Detect which cell encompasses the target text, then output its [X, Y] center coordinate. 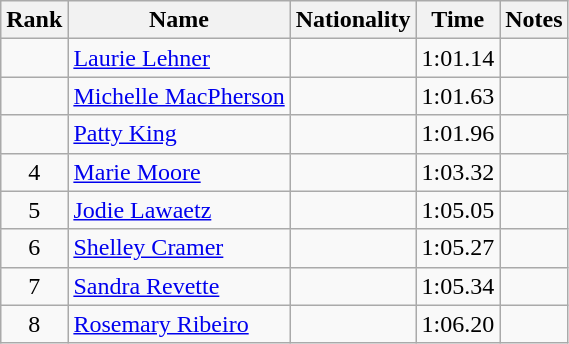
Nationality [353, 20]
Sandra Revette [179, 286]
6 [34, 248]
4 [34, 172]
Name [179, 20]
1:06.20 [458, 324]
Rosemary Ribeiro [179, 324]
Marie Moore [179, 172]
5 [34, 210]
Jodie Lawaetz [179, 210]
1:01.14 [458, 58]
Time [458, 20]
Laurie Lehner [179, 58]
1:05.05 [458, 210]
Rank [34, 20]
1:01.96 [458, 134]
1:01.63 [458, 96]
1:05.27 [458, 248]
7 [34, 286]
Michelle MacPherson [179, 96]
Shelley Cramer [179, 248]
8 [34, 324]
Patty King [179, 134]
Notes [534, 20]
1:05.34 [458, 286]
1:03.32 [458, 172]
